From the cell containing the given text, extract its center point as [X, Y] coordinate. 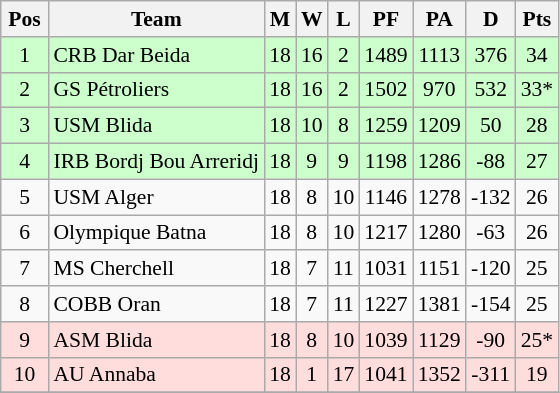
-88 [491, 162]
M [280, 19]
1198 [386, 162]
50 [491, 126]
CRB Dar Beida [156, 55]
L [344, 19]
25* [538, 340]
19 [538, 375]
1280 [440, 233]
1259 [386, 126]
5 [25, 197]
1502 [386, 90]
Team [156, 19]
33* [538, 90]
3 [25, 126]
1489 [386, 55]
1151 [440, 269]
1041 [386, 375]
-90 [491, 340]
1129 [440, 340]
1031 [386, 269]
1039 [386, 340]
532 [491, 90]
-132 [491, 197]
1146 [386, 197]
376 [491, 55]
W [312, 19]
1352 [440, 375]
USM Alger [156, 197]
Pts [538, 19]
27 [538, 162]
D [491, 19]
1278 [440, 197]
MS Cherchell [156, 269]
1227 [386, 304]
IRB Bordj Bou Arreridj [156, 162]
28 [538, 126]
1113 [440, 55]
-311 [491, 375]
-63 [491, 233]
AU Annaba [156, 375]
1381 [440, 304]
17 [344, 375]
970 [440, 90]
1209 [440, 126]
4 [25, 162]
34 [538, 55]
GS Pétroliers [156, 90]
6 [25, 233]
PF [386, 19]
COBB Oran [156, 304]
USM Blida [156, 126]
ASM Blida [156, 340]
Pos [25, 19]
1217 [386, 233]
Olympique Batna [156, 233]
PA [440, 19]
-120 [491, 269]
1286 [440, 162]
-154 [491, 304]
